Locate the cell with the specified text and output its (X, Y) center coordinate. 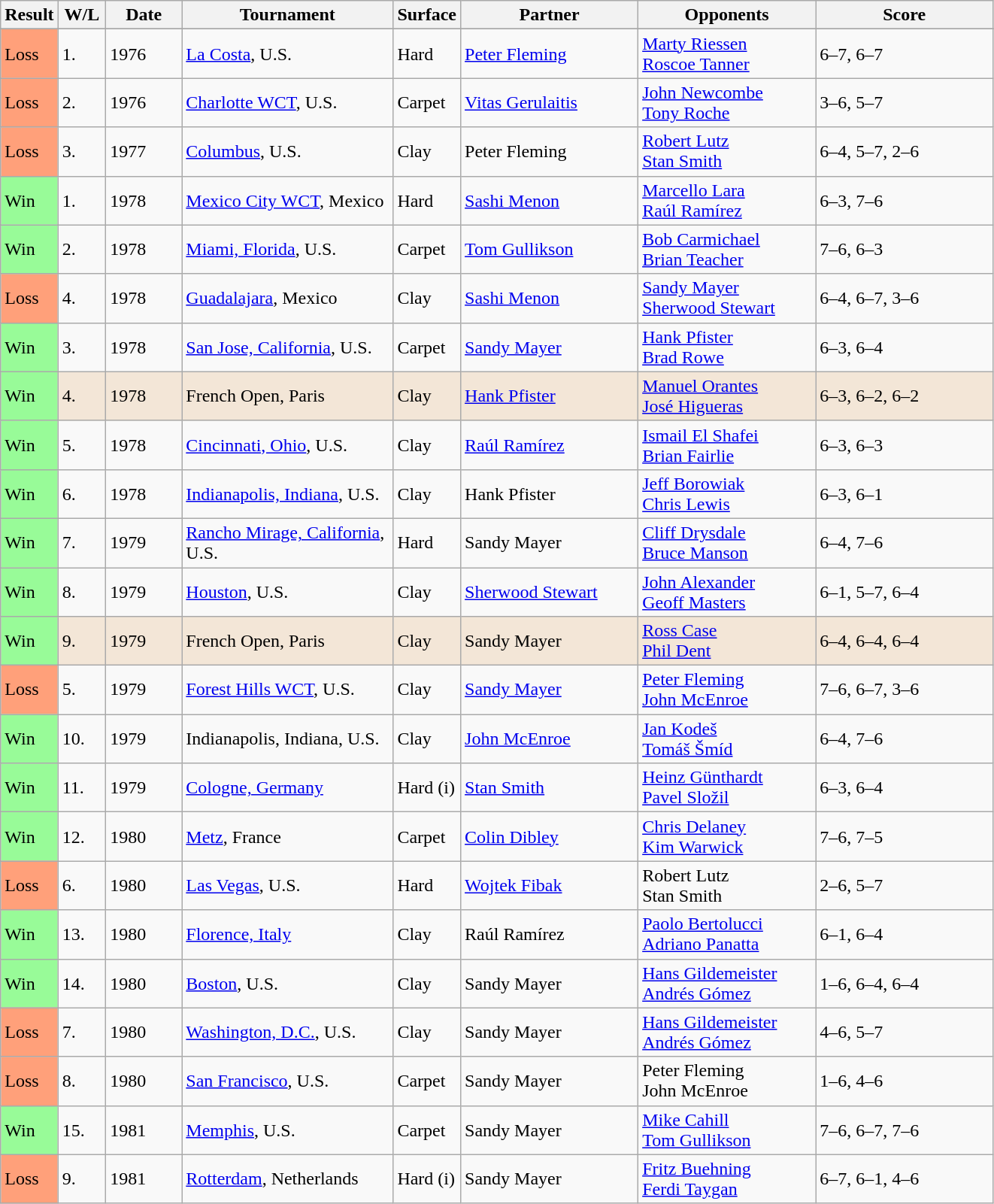
Metz, France (287, 836)
Ismail El Shafei Brian Fairlie (727, 445)
Mexico City WCT, Mexico (287, 200)
Colin Dibley (550, 836)
Manuel Orantes José Higueras (727, 396)
Houston, U.S. (287, 591)
6–1, 6–4 (905, 934)
John Newcombe Tony Roche (727, 102)
Partner (550, 15)
Rotterdam, Netherlands (287, 1179)
6–3, 7–6 (905, 200)
Mike Cahill Tom Gullikson (727, 1130)
6–7, 6–7 (905, 54)
W/L (82, 15)
Score (905, 15)
Tournament (287, 15)
Columbus, U.S. (287, 152)
2–6, 5–7 (905, 886)
15. (82, 1130)
3–6, 5–7 (905, 102)
6–3, 6–3 (905, 445)
1–6, 6–4, 6–4 (905, 984)
Ross Case Phil Dent (727, 641)
Rancho Mirage, California, U.S. (287, 543)
Cologne, Germany (287, 788)
Tom Gullikson (550, 250)
Bob Carmichael Brian Teacher (727, 250)
6–4, 5–7, 2–6 (905, 152)
Forest Hills WCT, U.S. (287, 690)
Wojtek Fibak (550, 886)
John Alexander Geoff Masters (727, 591)
6–4, 6–7, 3–6 (905, 298)
6–1, 5–7, 6–4 (905, 591)
John McEnroe (550, 738)
10. (82, 738)
Surface (427, 15)
Sandy Mayer Sherwood Stewart (727, 298)
Vitas Gerulaitis (550, 102)
7–6, 6–7, 7–6 (905, 1130)
6–4, 6–4, 6–4 (905, 641)
12. (82, 836)
Paolo Bertolucci Adriano Panatta (727, 934)
Boston, U.S. (287, 984)
Hank Pfister Brad Rowe (727, 347)
Marty Riessen Roscoe Tanner (727, 54)
Jeff Borowiak Chris Lewis (727, 493)
Sherwood Stewart (550, 591)
Jan Kodeš Tomáš Šmíd (727, 738)
Marcello Lara Raúl Ramírez (727, 200)
4–6, 5–7 (905, 1032)
7–6, 6–3 (905, 250)
1977 (144, 152)
7–6, 7–5 (905, 836)
11. (82, 788)
Chris Delaney Kim Warwick (727, 836)
La Costa, U.S. (287, 54)
Guadalajara, Mexico (287, 298)
1–6, 4–6 (905, 1081)
Fritz Buehning Ferdi Taygan (727, 1179)
Miami, Florida, U.S. (287, 250)
14. (82, 984)
Cincinnati, Ohio, U.S. (287, 445)
6–3, 6–1 (905, 493)
San Francisco, U.S. (287, 1081)
Memphis, U.S. (287, 1130)
Result (29, 15)
Las Vegas, U.S. (287, 886)
Opponents (727, 15)
7–6, 6–7, 3–6 (905, 690)
Stan Smith (550, 788)
13. (82, 934)
Florence, Italy (287, 934)
Date (144, 15)
6–3, 6–2, 6–2 (905, 396)
San Jose, California, U.S. (287, 347)
Heinz Günthardt Pavel Složil (727, 788)
Washington, D.C., U.S. (287, 1032)
6–7, 6–1, 4–6 (905, 1179)
Cliff Drysdale Bruce Manson (727, 543)
Charlotte WCT, U.S. (287, 102)
